From the cell containing the given text, extract its center point as [x, y] coordinate. 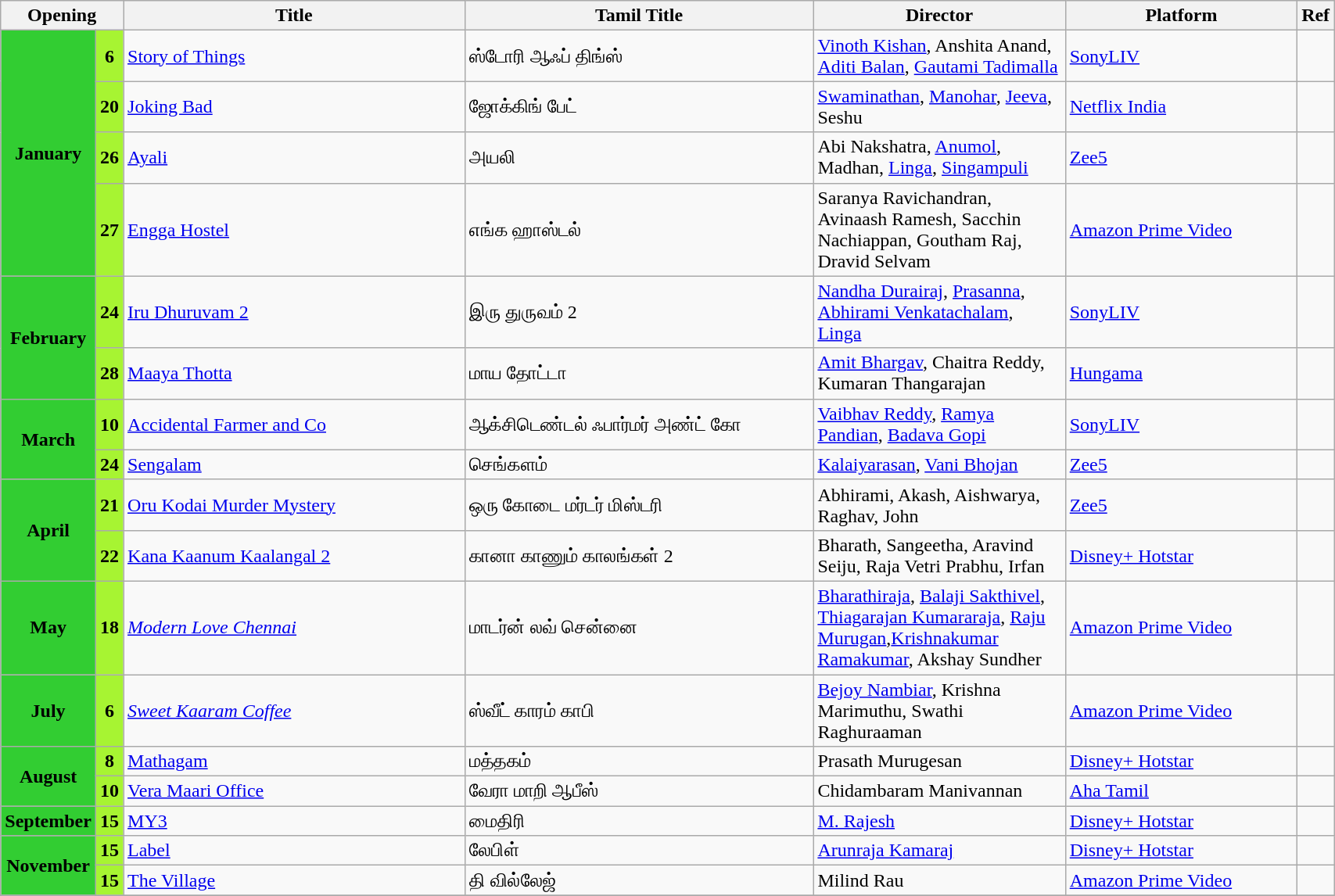
ஸ்வீட் காரம் காபி [639, 710]
எங்க ஹாஸ்டல் [639, 230]
Ayali [294, 158]
Sweet Kaaram Coffee [294, 710]
Joking Bad [294, 106]
Netflix India [1181, 106]
Maaya Thotta [294, 374]
Title [294, 16]
November [48, 866]
Swaminathan, Manohar, Jeeva, Seshu [939, 106]
Kana Kaanum Kaalangal 2 [294, 555]
Accidental Farmer and Co [294, 424]
8 [109, 762]
M. Rajesh [939, 821]
Kalaiyarasan, Vani Bhojan [939, 464]
February [48, 338]
Ref [1315, 16]
MY3 [294, 821]
January [48, 153]
March [48, 439]
தி வில்லேஜ் [639, 880]
Abi Nakshatra, Anumol, Madhan, Linga, Singampuli [939, 158]
The Village [294, 880]
August [48, 776]
Engga Hostel [294, 230]
Aha Tamil [1181, 791]
Modern Love Chennai [294, 627]
Bharathiraja, Balaji Sakthivel, Thiagarajan Kumararaja, Raju Murugan,Krishnakumar Ramakumar, Akshay Sundher [939, 627]
26 [109, 158]
ஆக்சிடெண்டல் ஃபார்மர் அண்ட் கோ [639, 424]
லேபிள் [639, 851]
Label [294, 851]
கானா காணும் காலங்கள் 2 [639, 555]
Abhirami, Akash, Aishwarya, Raghav, John [939, 505]
Saranya Ravichandran, Avinaash Ramesh, Sacchin Nachiappan, Goutham Raj, Dravid Selvam [939, 230]
Director [939, 16]
21 [109, 505]
20 [109, 106]
Arunraja Kamaraj [939, 851]
Vinoth Kishan, Anshita Anand, Aditi Balan, Gautami Tadimalla [939, 56]
மாய தோட்டா [639, 374]
May [48, 627]
September [48, 821]
Bharath, Sangeetha, Aravind Seiju, Raja Vetri Prabhu, Irfan [939, 555]
Mathagam [294, 762]
Vaibhav Reddy, Ramya Pandian, Badava Gopi [939, 424]
July [48, 710]
Hungama [1181, 374]
28 [109, 374]
மாடர்ன் லவ் சென்னை [639, 627]
ஜோக்கிங் பேட் [639, 106]
வேரா மாறி ஆபீஸ் [639, 791]
மத்தகம் [639, 762]
Sengalam [294, 464]
Prasath Murugesan [939, 762]
Nandha Durairaj, Prasanna, Abhirami Venkatachalam, Linga [939, 312]
Story of Things [294, 56]
Milind Rau [939, 880]
ஒரு கோடை மர்டர் மிஸ்டரி [639, 505]
Opening [63, 16]
அயலி [639, 158]
Vera Maari Office [294, 791]
Oru Kodai Murder Mystery [294, 505]
22 [109, 555]
Amit Bhargav, Chaitra Reddy, Kumaran Thangarajan [939, 374]
Iru Dhuruvam 2 [294, 312]
27 [109, 230]
Tamil Title [639, 16]
செங்களம் [639, 464]
18 [109, 627]
மைதிரி [639, 821]
Chidambaram Manivannan [939, 791]
ஸ்டோரி ஆஃப் திங்ஸ் [639, 56]
இரு துருவம் 2 [639, 312]
Platform [1181, 16]
April [48, 530]
Bejoy Nambiar, Krishna Marimuthu, Swathi Raghuraaman [939, 710]
